Scan for the cell matching the given text and deliver its [x, y] coordinate at center. 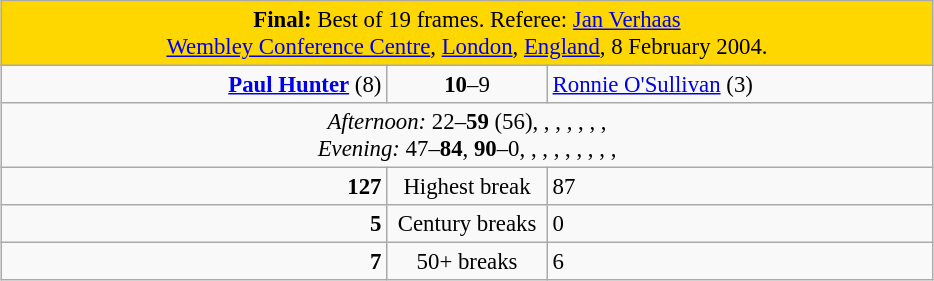
6 [740, 262]
Ronnie O'Sullivan (3) [740, 85]
87 [740, 187]
0 [740, 224]
Afternoon: 22–59 (56), , , , , , , Evening: 47–84, 90–0, , , , , , , , , [467, 136]
Paul Hunter (8) [194, 85]
7 [194, 262]
5 [194, 224]
50+ breaks [468, 262]
127 [194, 187]
Highest break [468, 187]
Century breaks [468, 224]
10–9 [468, 85]
Final: Best of 19 frames. Referee: Jan VerhaasWembley Conference Centre, London, England, 8 February 2004. [467, 34]
